Identify which cell holds the provided text, then report its (x, y) central coordinate. 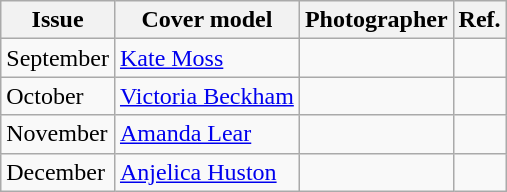
October (58, 96)
Photographer (376, 20)
Victoria Beckham (206, 96)
December (58, 172)
November (58, 134)
Ref. (480, 20)
Issue (58, 20)
Anjelica Huston (206, 172)
September (58, 58)
Kate Moss (206, 58)
Amanda Lear (206, 134)
Cover model (206, 20)
